Provide the [X, Y] coordinate of the cell's center where the given text is located.  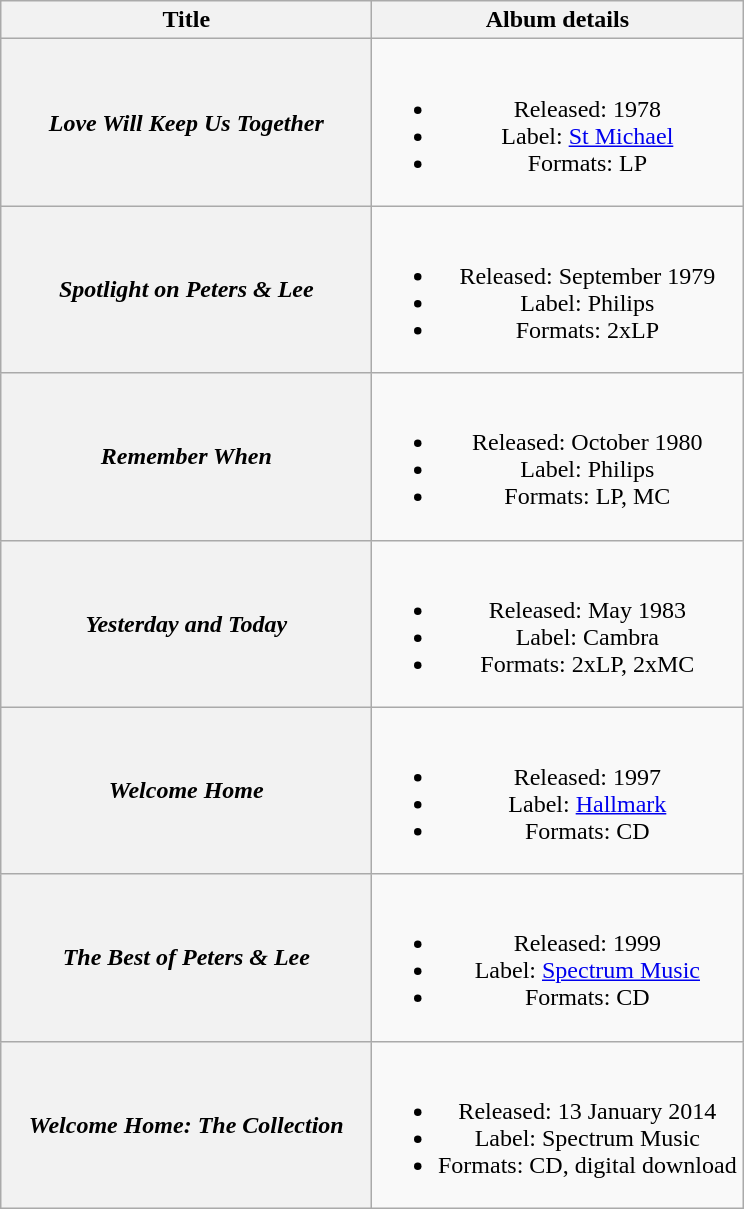
Love Will Keep Us Together [186, 122]
Released: 1978Label: St MichaelFormats: LP [558, 122]
Title [186, 20]
Spotlight on Peters & Lee [186, 290]
Welcome Home [186, 790]
Released: 1997Label: HallmarkFormats: CD [558, 790]
Yesterday and Today [186, 624]
Released: May 1983Label: CambraFormats: 2xLP, 2xMC [558, 624]
The Best of Peters & Lee [186, 958]
Remember When [186, 456]
Released: October 1980Label: PhilipsFormats: LP, MC [558, 456]
Welcome Home: The Collection [186, 1124]
Album details [558, 20]
Released: September 1979Label: PhilipsFormats: 2xLP [558, 290]
Released: 13 January 2014Label: Spectrum MusicFormats: CD, digital download [558, 1124]
Released: 1999Label: Spectrum MusicFormats: CD [558, 958]
